Pinpoint the cell where the given text exists, returning its [x, y] midpoint coordinate. 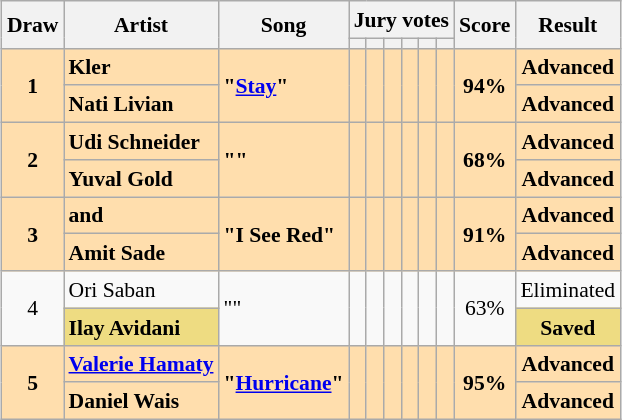
and [142, 216]
Artist [142, 24]
"Hurricane" [284, 382]
Nati Livian [142, 104]
Saved [568, 326]
Yuval Gold [142, 178]
63% [484, 308]
Kler [142, 66]
Result [568, 24]
68% [484, 160]
1 [33, 85]
2 [33, 160]
95% [484, 382]
4 [33, 308]
Draw [33, 24]
Udi Schneider [142, 142]
"Stay" [284, 85]
91% [484, 234]
Ilay Avidani [142, 326]
Eliminated [568, 290]
3 [33, 234]
Amit Sade [142, 252]
Score [484, 24]
Jury votes [402, 20]
Song [284, 24]
Valerie Hamaty [142, 364]
5 [33, 382]
"I See Red" [284, 234]
94% [484, 85]
Ori Saban [142, 290]
Daniel Wais [142, 402]
